Determine the [x, y] coordinate at the center of the cell enclosing the given text.  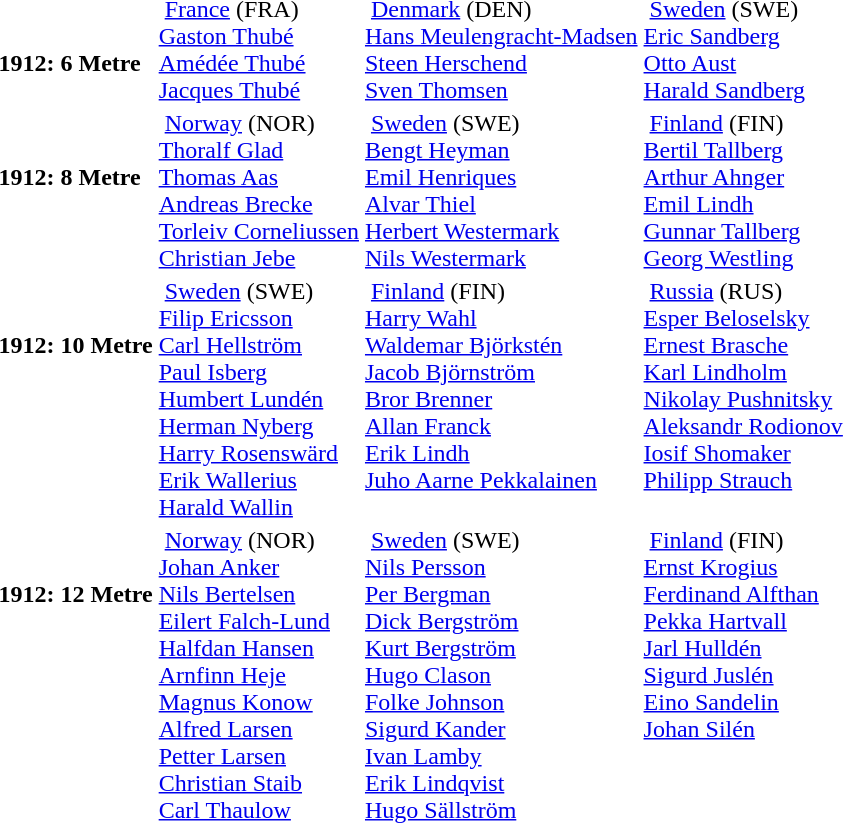
Sweden (SWE)Filip EricssonCarl HellströmPaul IsbergHumbert LundénHerman NybergHarry RosenswärdErik WalleriusHarald Wallin [258, 399]
Sweden (SWE)Bengt HeymanEmil HenriquesAlvar ThielHerbert WestermarkNils Westermark [501, 190]
Finland (FIN)Harry WahlWaldemar BjörksténJacob BjörnströmBror BrennerAllan FranckErik LindhJuho Aarne Pekkalainen [501, 399]
Norway (NOR)Thoralf GladThomas AasAndreas BreckeTorleiv CorneliussenChristian Jebe [258, 190]
